Return (X, Y) of the center of cell containing provided text 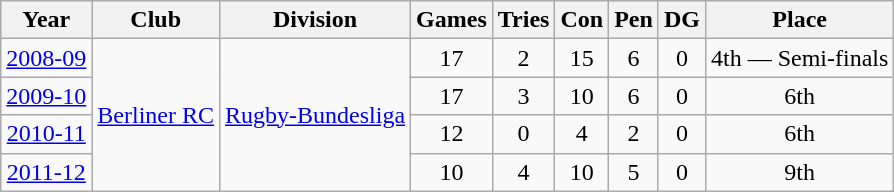
12 (452, 134)
Place (799, 20)
Berliner RC (156, 115)
2011-12 (46, 172)
2010-11 (46, 134)
9th (799, 172)
4th — Semi-finals (799, 58)
Tries (524, 20)
15 (582, 58)
Year (46, 20)
2008-09 (46, 58)
Games (452, 20)
Division (316, 20)
Con (582, 20)
DG (682, 20)
Rugby-Bundesliga (316, 115)
2009-10 (46, 96)
Club (156, 20)
5 (634, 172)
Pen (634, 20)
3 (524, 96)
